Identify which cell holds the provided text, then report its [X, Y] central coordinate. 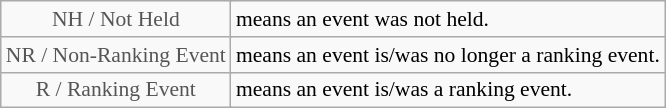
NH / Not Held [116, 19]
means an event was not held. [448, 19]
R / Ranking Event [116, 90]
means an event is/was no longer a ranking event. [448, 55]
means an event is/was a ranking event. [448, 90]
NR / Non-Ranking Event [116, 55]
